For the text-containing cell, return its midpoint in [X, Y] coordinate format. 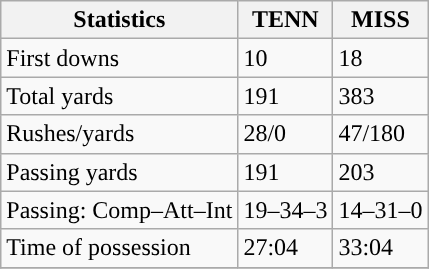
27:04 [286, 248]
47/180 [380, 134]
Total yards [120, 96]
Passing yards [120, 172]
14–31–0 [380, 210]
Statistics [120, 20]
383 [380, 96]
First downs [120, 58]
18 [380, 58]
28/0 [286, 134]
203 [380, 172]
MISS [380, 20]
Time of possession [120, 248]
Passing: Comp–Att–Int [120, 210]
10 [286, 58]
19–34–3 [286, 210]
33:04 [380, 248]
TENN [286, 20]
Rushes/yards [120, 134]
